Pinpoint the cell where the given text exists, returning its (X, Y) midpoint coordinate. 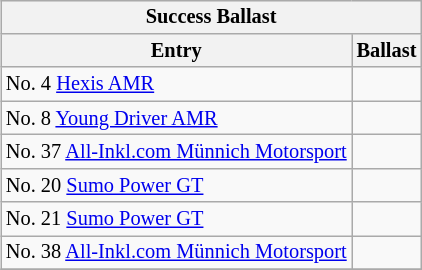
No. 8 Young Driver AMR (176, 118)
No. 21 Sumo Power GT (176, 219)
Entry (176, 51)
No. 37 All-Inkl.com Münnich Motorsport (176, 152)
Ballast (387, 51)
No. 4 Hexis AMR (176, 84)
No. 38 All-Inkl.com Münnich Motorsport (176, 253)
Success Ballast (211, 17)
No. 20 Sumo Power GT (176, 185)
